For the text-containing cell, return its midpoint in (x, y) coordinate format. 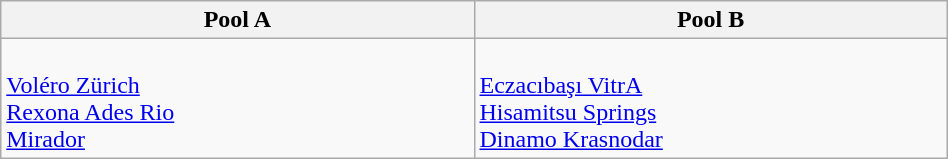
Eczacıbaşı VitrA Hisamitsu Springs Dinamo Krasnodar (710, 98)
Pool B (710, 20)
Voléro Zürich Rexona Ades Rio Mirador (238, 98)
Pool A (238, 20)
